Pinpoint the cell where the given text exists, returning its (x, y) midpoint coordinate. 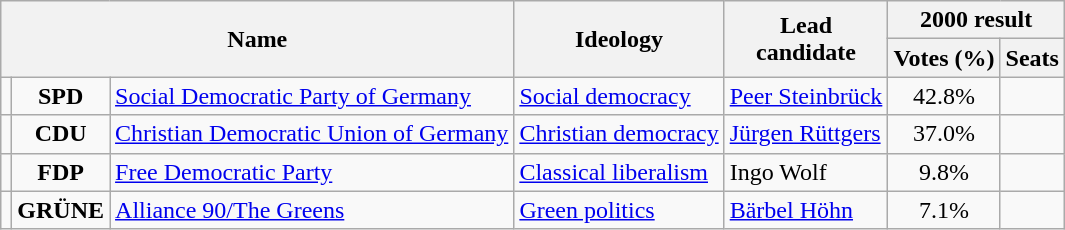
Name (258, 39)
2000 result (976, 20)
SPD (61, 96)
Christian democracy (619, 134)
Seats (1032, 58)
Bärbel Höhn (806, 210)
Ingo Wolf (806, 172)
Alliance 90/The Greens (312, 210)
Social democracy (619, 96)
Jürgen Rüttgers (806, 134)
Green politics (619, 210)
Christian Democratic Union of Germany (312, 134)
CDU (61, 134)
Leadcandidate (806, 39)
Votes (%) (944, 58)
9.8% (944, 172)
GRÜNE (61, 210)
Peer Steinbrück (806, 96)
Social Democratic Party of Germany (312, 96)
Ideology (619, 39)
42.8% (944, 96)
37.0% (944, 134)
FDP (61, 172)
Classical liberalism (619, 172)
7.1% (944, 210)
Free Democratic Party (312, 172)
